Search for the cell housing the specified text and yield its [X, Y] center coordinate. 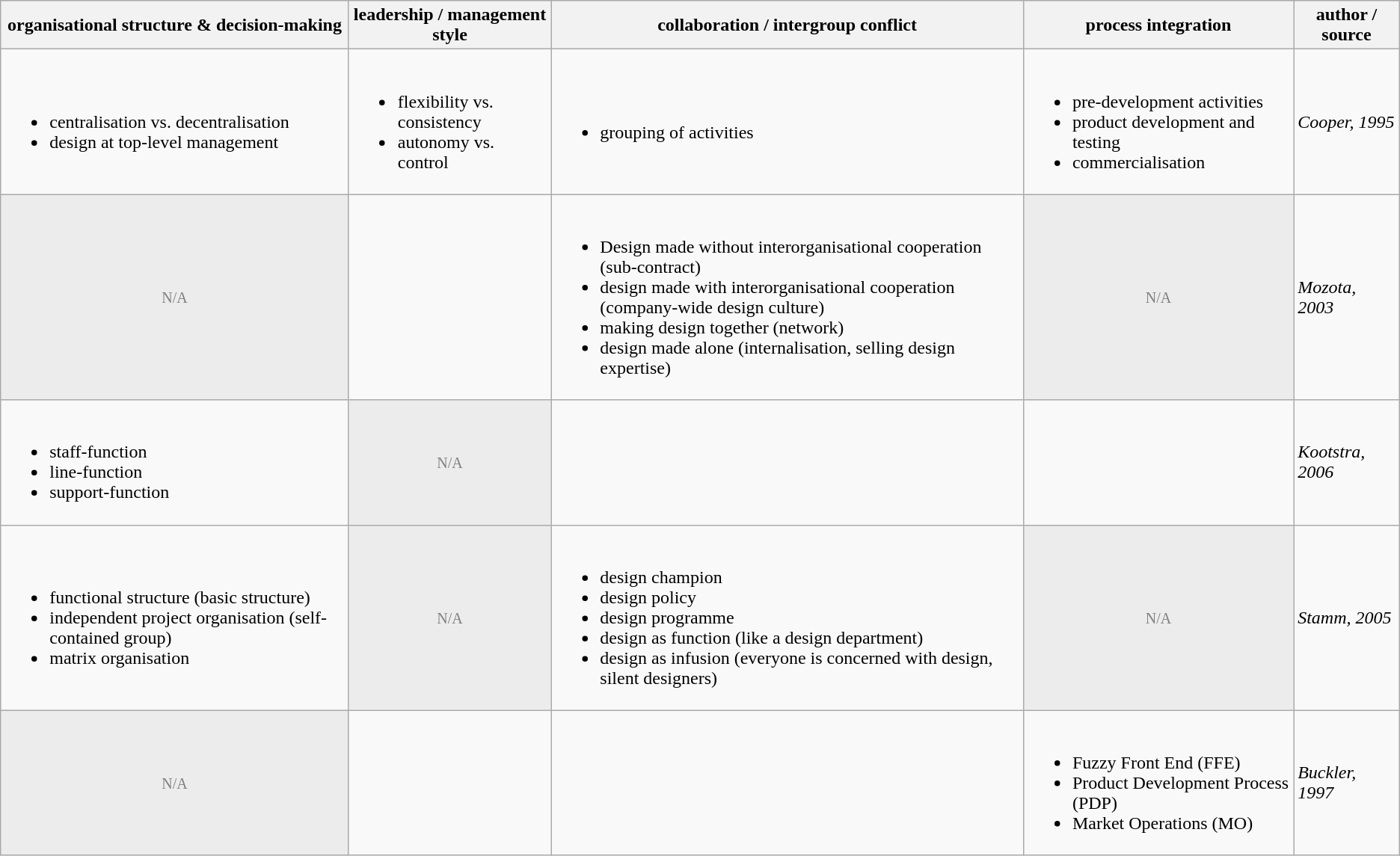
Stamm, 2005 [1347, 618]
centralisation vs. decentralisationdesign at top-level management [175, 122]
process integration [1158, 25]
Cooper, 1995 [1347, 122]
collaboration / intergroup conflict [787, 25]
flexibility vs. consistencyautonomy vs. control [450, 122]
Fuzzy Front End (FFE)Product Development Process (PDP)Market Operations (MO) [1158, 783]
author / source [1347, 25]
Kootstra, 2006 [1347, 462]
Buckler, 1997 [1347, 783]
organisational structure & decision-making [175, 25]
pre-development activitiesproduct development and testingcommercialisation [1158, 122]
Mozota, 2003 [1347, 298]
functional structure (basic structure)independent project organisation (self-contained group)matrix organisation [175, 618]
staff-functionline-functionsupport-function [175, 462]
leadership / management style [450, 25]
grouping of activities [787, 122]
